Return [X, Y] of the center of cell containing provided text 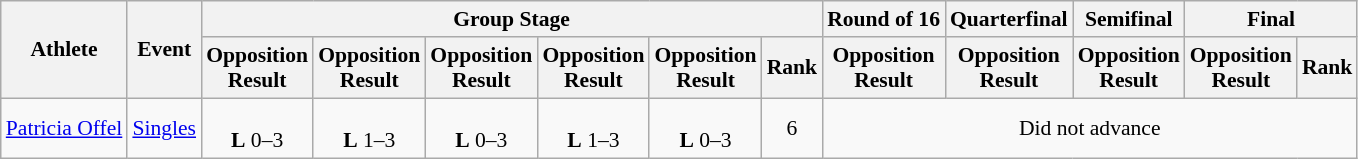
Final [1272, 19]
Quarterfinal [1009, 19]
Semifinal [1129, 19]
Round of 16 [884, 19]
Group Stage [512, 19]
Patricia Offel [64, 128]
6 [792, 128]
Singles [164, 128]
Did not advance [1090, 128]
Event [164, 50]
Athlete [64, 50]
